From the cell containing the given text, extract its center point as [x, y] coordinate. 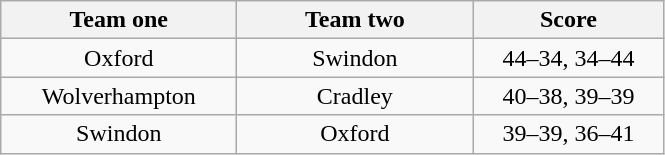
39–39, 36–41 [568, 134]
Team one [119, 20]
Cradley [355, 96]
Team two [355, 20]
Score [568, 20]
44–34, 34–44 [568, 58]
40–38, 39–39 [568, 96]
Wolverhampton [119, 96]
